Pinpoint the cell where the given text exists, returning its [X, Y] midpoint coordinate. 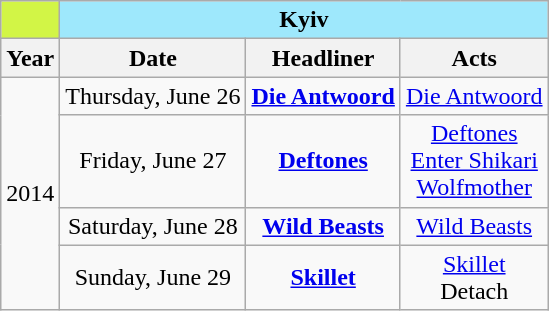
Skillet [323, 278]
Saturday, June 28 [153, 226]
Date [153, 58]
Kyiv [304, 20]
Thursday, June 26 [153, 96]
Deftones [323, 161]
2014 [30, 194]
Friday, June 27 [153, 161]
Deftones Enter Shikari Wolfmother [474, 161]
Sunday, June 29 [153, 278]
Year [30, 58]
Headliner [323, 58]
Acts [474, 58]
Skillet Detach [474, 278]
